Identify which cell holds the provided text, then report its (x, y) central coordinate. 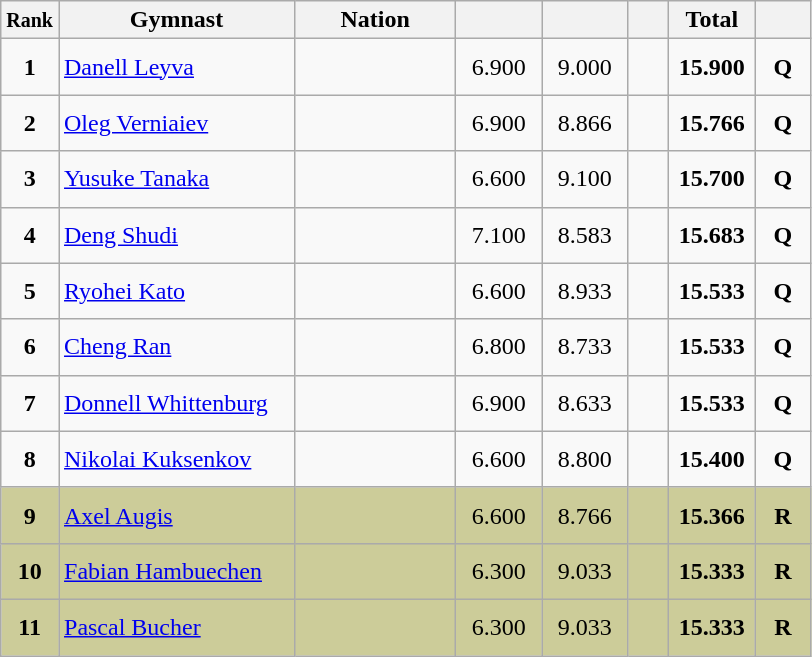
15.366 (712, 515)
8.766 (585, 515)
5 (30, 291)
8 (30, 459)
Deng Shudi (176, 235)
15.683 (712, 235)
15.700 (712, 179)
7 (30, 403)
Nation (376, 20)
3 (30, 179)
4 (30, 235)
7.100 (499, 235)
8.583 (585, 235)
15.400 (712, 459)
Nikolai Kuksenkov (176, 459)
Danell Leyva (176, 67)
Donnell Whittenburg (176, 403)
Cheng Ran (176, 347)
8.933 (585, 291)
10 (30, 571)
8.733 (585, 347)
Axel Augis (176, 515)
Total (712, 20)
8.866 (585, 123)
8.800 (585, 459)
15.900 (712, 67)
Ryohei Kato (176, 291)
9 (30, 515)
2 (30, 123)
8.633 (585, 403)
1 (30, 67)
15.766 (712, 123)
11 (30, 627)
Oleg Verniaiev (176, 123)
6.800 (499, 347)
Yusuke Tanaka (176, 179)
Fabian Hambuechen (176, 571)
9.100 (585, 179)
9.000 (585, 67)
Gymnast (176, 20)
Pascal Bucher (176, 627)
Rank (30, 20)
6 (30, 347)
